Locate the cell with the specified text and output its [x, y] center coordinate. 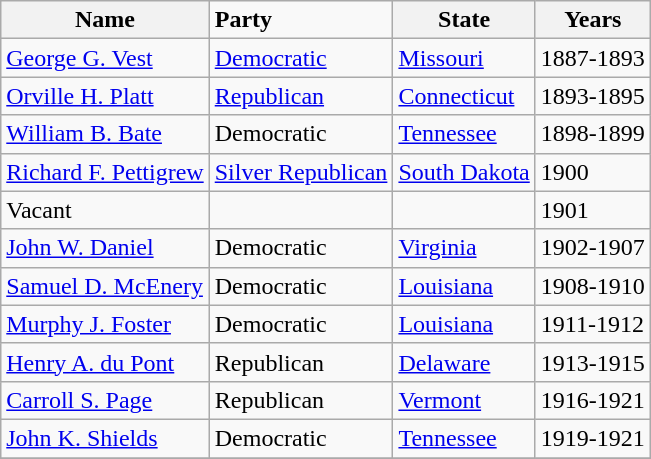
Vacant [105, 210]
Silver Republican [301, 172]
Party [301, 20]
South Dakota [464, 172]
1913-1915 [592, 362]
Delaware [464, 362]
1902-1907 [592, 248]
Vermont [464, 400]
State [464, 20]
Orville H. Platt [105, 96]
1908-1910 [592, 286]
Virginia [464, 248]
Missouri [464, 58]
Carroll S. Page [105, 400]
1900 [592, 172]
William B. Bate [105, 134]
1887-1893 [592, 58]
1916-1921 [592, 400]
John K. Shields [105, 438]
Murphy J. Foster [105, 324]
George G. Vest [105, 58]
1893-1895 [592, 96]
Henry A. du Pont [105, 362]
Richard F. Pettigrew [105, 172]
1901 [592, 210]
Name [105, 20]
Years [592, 20]
1898-1899 [592, 134]
1911-1912 [592, 324]
John W. Daniel [105, 248]
1919-1921 [592, 438]
Connecticut [464, 96]
Samuel D. McEnery [105, 286]
